Return the (x, y) coordinate for the center point of the cell that contains the specified text.  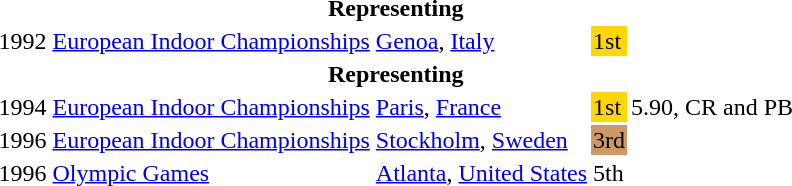
Stockholm, Sweden (481, 140)
3rd (610, 140)
Paris, France (481, 107)
Genoa, Italy (481, 41)
